Determine the (x, y) coordinate at the center of the cell enclosing the given text.  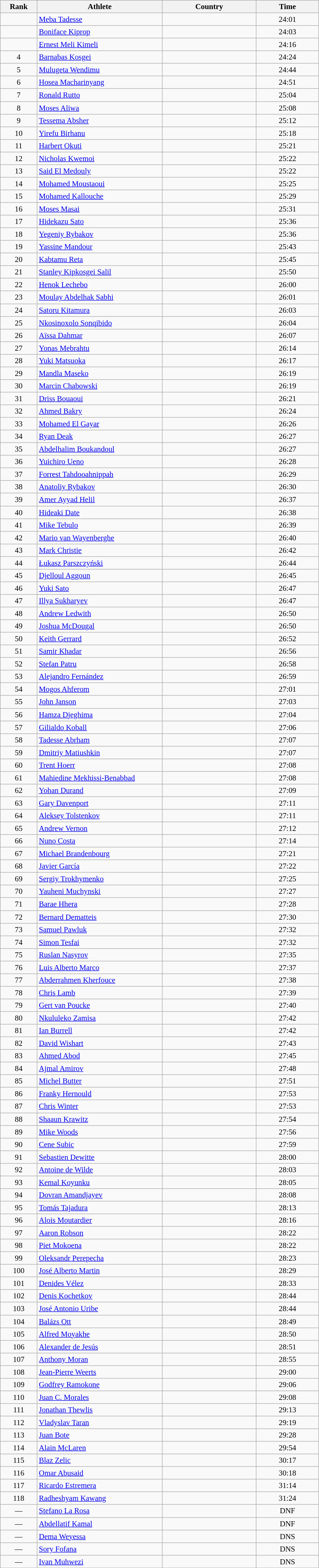
88 (19, 1119)
Ronald Rutto (100, 95)
27:40 (287, 1005)
28 (19, 361)
Barae Hhera (100, 904)
Yassine Mandour (100, 247)
35 (19, 449)
Omar Abusaid (100, 1473)
94 (19, 1195)
Kemal Koyunku (100, 1182)
5 (19, 70)
42 (19, 538)
101 (19, 1284)
José Antonio Uribe (100, 1309)
Abderrahmen Kherfouce (100, 980)
Gilialdo Koball (100, 727)
Satoru Kitamura (100, 310)
Nkosinoxolo Sonqibido (100, 323)
76 (19, 967)
Andrew Vernon (100, 829)
Yauheni Muchynski (100, 891)
Nkululeko Zamisa (100, 1018)
Harbert Okuti (100, 146)
Mogos Ahferom (100, 689)
48 (19, 613)
John Janson (100, 702)
28:16 (287, 1220)
Aïssa Dahmar (100, 335)
28:29 (287, 1271)
79 (19, 1005)
Ruslan Nasyrov (100, 955)
27:54 (287, 1119)
104 (19, 1322)
José Alberto Martin (100, 1271)
46 (19, 588)
53 (19, 677)
50 (19, 639)
59 (19, 753)
Trent Hoerr (100, 765)
40 (19, 512)
Gary Davenport (100, 803)
66 (19, 841)
19 (19, 247)
Mahiedine Mekhissi-Benabbad (100, 778)
Alexander de Jesús (100, 1347)
Łukasz Parszczyński (100, 563)
Nicholas Kwemoi (100, 158)
Juan Bote (100, 1435)
34 (19, 436)
26:39 (287, 525)
26:14 (287, 348)
71 (19, 904)
27:22 (287, 866)
David Wishart (100, 1043)
37 (19, 474)
Anatoliy Rybakov (100, 487)
26:45 (287, 576)
Michael Brandenbourg (100, 854)
Mulugeta Wendimu (100, 70)
28:03 (287, 1170)
26:04 (287, 323)
Jonathan Thewlis (100, 1410)
63 (19, 803)
96 (19, 1220)
18 (19, 234)
Michel Butter (100, 1081)
Piet Mokoena (100, 1246)
28:49 (287, 1322)
Hamza Djeghima (100, 715)
36 (19, 462)
25 (19, 323)
24:01 (287, 20)
Moulay Abdelhak Sabhi (100, 298)
Time (287, 7)
26:59 (287, 677)
Stanley Kipkosgei Salil (100, 272)
68 (19, 866)
84 (19, 1069)
31:24 (287, 1498)
24:44 (287, 70)
Joshua McDougal (100, 626)
27:01 (287, 689)
Mohamed Kallouche (100, 196)
Simon Tesfai (100, 942)
107 (19, 1359)
70 (19, 891)
Amer Ayyad Helil (100, 500)
47 (19, 601)
Alejandro Fernández (100, 677)
29:54 (287, 1448)
Andrew Ledwith (100, 613)
27:43 (287, 1043)
29:06 (287, 1385)
Boniface Kiprop (100, 32)
15 (19, 196)
Franky Hernould (100, 1094)
Chris Lamb (100, 993)
26:01 (287, 298)
26:28 (287, 462)
25:29 (287, 196)
49 (19, 626)
Meba Tadesse (100, 20)
11 (19, 146)
92 (19, 1170)
51 (19, 651)
Aleksey Tolstenkov (100, 816)
Radheshyam Kawang (100, 1498)
21 (19, 272)
98 (19, 1246)
28:51 (287, 1347)
109 (19, 1385)
29:13 (287, 1410)
26:56 (287, 651)
Rank (19, 7)
27:59 (287, 1144)
Tessema Absher (100, 120)
72 (19, 917)
29:19 (287, 1422)
80 (19, 1018)
13 (19, 171)
90 (19, 1144)
26:07 (287, 335)
114 (19, 1448)
27:45 (287, 1056)
26:52 (287, 639)
Yuki Sato (100, 588)
25:21 (287, 146)
Mike Woods (100, 1132)
110 (19, 1397)
12 (19, 158)
Luis Alberto Marco (100, 967)
Dmitriy Matiushkin (100, 753)
89 (19, 1132)
Yonas Mebrahtu (100, 348)
95 (19, 1208)
27:56 (287, 1132)
27:25 (287, 879)
117 (19, 1486)
56 (19, 715)
86 (19, 1094)
30:17 (287, 1460)
Ian Burrell (100, 1031)
85 (19, 1081)
Gert van Poucke (100, 1005)
44 (19, 563)
100 (19, 1271)
24 (19, 310)
Chris Winter (100, 1107)
17 (19, 222)
57 (19, 727)
Oleksandr Perepecha (100, 1258)
24:16 (287, 45)
112 (19, 1422)
25:31 (287, 209)
Blaz Zelic (100, 1460)
102 (19, 1296)
25:08 (287, 108)
Barnabas Kosgei (100, 57)
Ricardo Estremera (100, 1486)
73 (19, 929)
Said El Medouly (100, 171)
108 (19, 1372)
106 (19, 1347)
78 (19, 993)
64 (19, 816)
Sergiy Trokhymenko (100, 879)
75 (19, 955)
26:37 (287, 500)
Stefan Patru (100, 664)
23 (19, 298)
27:03 (287, 702)
Shaaun Krawitz (100, 1119)
41 (19, 525)
29:00 (287, 1372)
111 (19, 1410)
27 (19, 348)
31 (19, 398)
29:28 (287, 1435)
Tadesse Abrham (100, 740)
27:12 (287, 829)
77 (19, 980)
8 (19, 108)
Ahmed Abod (100, 1056)
74 (19, 942)
Aaron Robson (100, 1233)
26:26 (287, 424)
Kabtamu Reta (100, 260)
Hideaki Date (100, 512)
25:50 (287, 272)
45 (19, 576)
25:25 (287, 184)
25:12 (287, 120)
28:00 (287, 1157)
Juan C. Morales (100, 1397)
25:43 (287, 247)
26:38 (287, 512)
69 (19, 879)
Yuki Matsuoka (100, 361)
Javier García (100, 866)
105 (19, 1334)
24:51 (287, 82)
116 (19, 1473)
27:39 (287, 993)
62 (19, 791)
31:14 (287, 1486)
27:21 (287, 854)
Samir Khadar (100, 651)
27:51 (287, 1081)
25:04 (287, 95)
Sebastien Dewitte (100, 1157)
Illya Sukharyev (100, 601)
Forrest Tahdooahnippah (100, 474)
26:44 (287, 563)
Abdelhalim Boukandoul (100, 449)
26 (19, 335)
26:03 (287, 310)
6 (19, 82)
Ajmal Amirov (100, 1069)
Denides Vélez (100, 1284)
26:24 (287, 411)
65 (19, 829)
Godfrey Ramokone (100, 1385)
87 (19, 1107)
Antoine de Wilde (100, 1170)
20 (19, 260)
4 (19, 57)
Mario van Wayenberghe (100, 538)
27:35 (287, 955)
27:06 (287, 727)
Yuichiro Ueno (100, 462)
Cene Subic (100, 1144)
29 (19, 373)
82 (19, 1043)
58 (19, 740)
Nuno Costa (100, 841)
Dovran Amandjayev (100, 1195)
Anthony Moran (100, 1359)
54 (19, 689)
Bernard Dematteis (100, 917)
99 (19, 1258)
Country (209, 7)
Balázs Ott (100, 1322)
Henok Lechebo (100, 285)
16 (19, 209)
Ivan Muhwezi (100, 1562)
Athlete (100, 7)
7 (19, 95)
28:13 (287, 1208)
Vladyslav Taran (100, 1422)
115 (19, 1460)
Yegeniy Rybakov (100, 234)
Yohan Durand (100, 791)
Denis Kochetkov (100, 1296)
118 (19, 1498)
27:04 (287, 715)
Moses Aliwa (100, 108)
Alain McLaren (100, 1448)
Stefano La Rosa (100, 1511)
Ahmed Bakry (100, 411)
67 (19, 854)
26:30 (287, 487)
83 (19, 1056)
43 (19, 550)
28:33 (287, 1284)
33 (19, 424)
26:40 (287, 538)
93 (19, 1182)
27:38 (287, 980)
27:48 (287, 1069)
28:23 (287, 1258)
27:28 (287, 904)
14 (19, 184)
28:50 (287, 1334)
60 (19, 765)
28:05 (287, 1182)
26:58 (287, 664)
10 (19, 133)
Tomás Tajadura (100, 1208)
Yirefu Birhanu (100, 133)
Dema Weyessa (100, 1536)
26:17 (287, 361)
26:21 (287, 398)
Moses Masai (100, 209)
27:14 (287, 841)
27:37 (287, 967)
39 (19, 500)
Djelloul Aggoun (100, 576)
Alfred Moyakhe (100, 1334)
26:29 (287, 474)
Mohamed El Gayar (100, 424)
61 (19, 778)
Mandla Maseko (100, 373)
28:55 (287, 1359)
30:18 (287, 1473)
97 (19, 1233)
24:03 (287, 32)
Abdellatif Kamal (100, 1524)
113 (19, 1435)
Ryan Deak (100, 436)
Mohamed Moustaoui (100, 184)
24:24 (287, 57)
Hosea Macharinyang (100, 82)
25:18 (287, 133)
91 (19, 1157)
38 (19, 487)
25:45 (287, 260)
27:09 (287, 791)
26:00 (287, 285)
32 (19, 411)
Sory Fofana (100, 1549)
28:08 (287, 1195)
27:30 (287, 917)
26:42 (287, 550)
Driss Bouaoui (100, 398)
Marcin Chabowski (100, 386)
27:27 (287, 891)
55 (19, 702)
Alois Moutardier (100, 1220)
9 (19, 120)
22 (19, 285)
Mark Christie (100, 550)
Keith Gerrard (100, 639)
Jean-Pierre Weerts (100, 1372)
Ernest Meli Kimeli (100, 45)
52 (19, 664)
30 (19, 386)
29:08 (287, 1397)
Mike Tebulo (100, 525)
Hidekazu Sato (100, 222)
Samuel Pawluk (100, 929)
103 (19, 1309)
81 (19, 1031)
